Extract the [x, y] coordinate from the center of the cell holding the provided text.  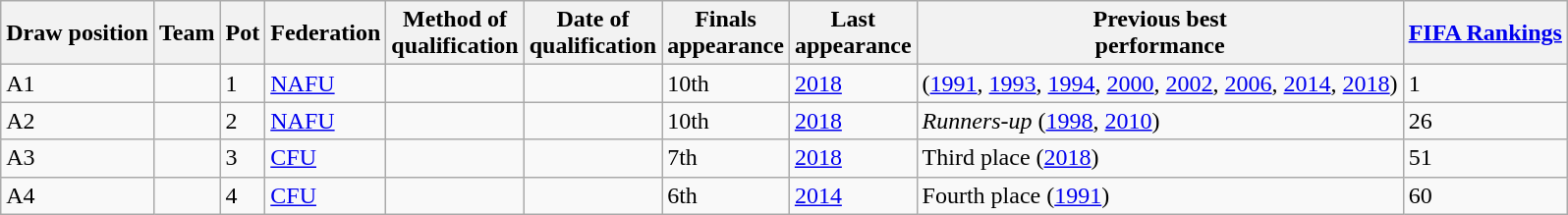
Previous bestperformance [1159, 33]
Method ofqualification [455, 33]
2014 [853, 195]
3 [243, 158]
7th [726, 158]
A3 [78, 158]
A1 [78, 83]
FIFA Rankings [1485, 33]
(1991, 1993, 1994, 2000, 2002, 2006, 2014, 2018) [1159, 83]
Third place (2018) [1159, 158]
60 [1485, 195]
Pot [243, 33]
Fourth place (1991) [1159, 195]
Runners-up (1998, 2010) [1159, 121]
A2 [78, 121]
Date ofqualification [592, 33]
Lastappearance [853, 33]
Team [187, 33]
Draw position [78, 33]
26 [1485, 121]
51 [1485, 158]
Finalsappearance [726, 33]
Federation [326, 33]
6th [726, 195]
A4 [78, 195]
2 [243, 121]
4 [243, 195]
